Identify which cell holds the provided text, then report its [X, Y] central coordinate. 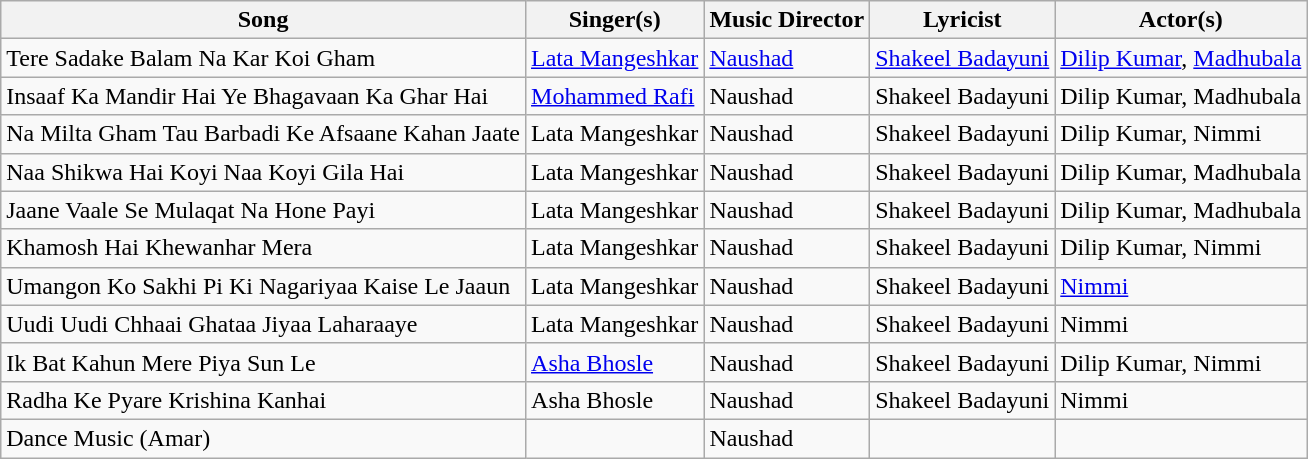
Naa Shikwa Hai Koyi Naa Koyi Gila Hai [264, 172]
Ik Bat Kahun Mere Piya Sun Le [264, 362]
Radha Ke Pyare Krishina Kanhai [264, 400]
Jaane Vaale Se Mulaqat Na Hone Payi [264, 210]
Uudi Uudi Chhaai Ghataa Jiyaa Laharaaye [264, 324]
Song [264, 20]
Dance Music (Amar) [264, 438]
Tere Sadake Balam Na Kar Koi Gham [264, 58]
Lyricist [962, 20]
Khamosh Hai Khewanhar Mera [264, 248]
Singer(s) [615, 20]
Music Director [787, 20]
Umangon Ko Sakhi Pi Ki Nagariyaa Kaise Le Jaaun [264, 286]
Insaaf Ka Mandir Hai Ye Bhagavaan Ka Ghar Hai [264, 96]
Actor(s) [1181, 20]
Mohammed Rafi [615, 96]
Na Milta Gham Tau Barbadi Ke Afsaane Kahan Jaate [264, 134]
